Pinpoint the cell where the given text exists, returning its [x, y] midpoint coordinate. 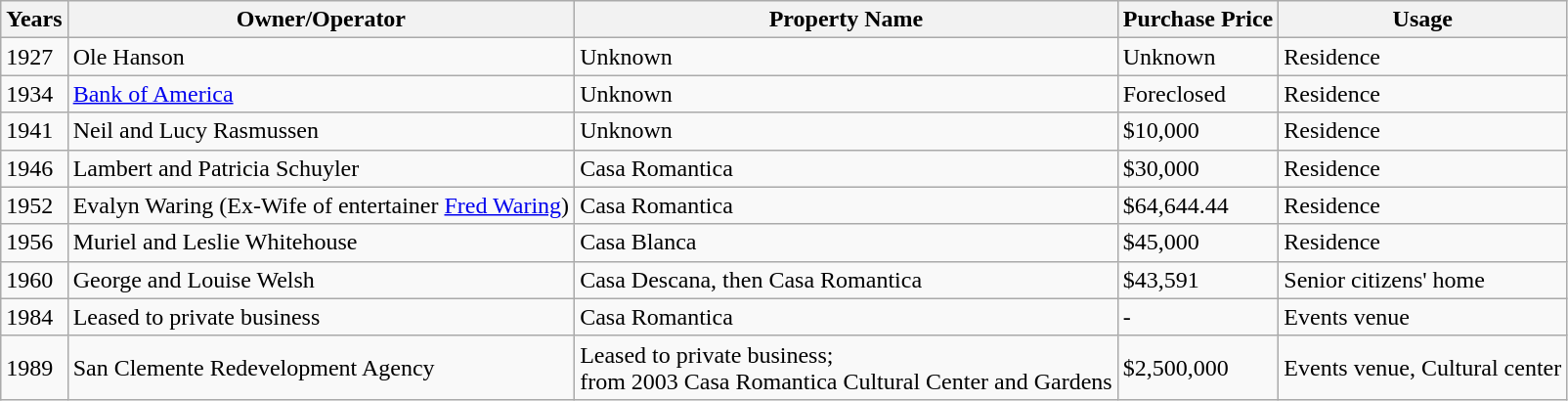
1984 [34, 317]
$10,000 [1198, 131]
San Clemente Redevelopment Agency [321, 368]
$43,591 [1198, 280]
$64,644.44 [1198, 205]
Purchase Price [1198, 20]
1952 [34, 205]
Owner/Operator [321, 20]
Casa Descana, then Casa Romantica [847, 280]
Ole Hanson [321, 57]
Casa Blanca [847, 243]
$45,000 [1198, 243]
1927 [34, 57]
1934 [34, 94]
1960 [34, 280]
Usage [1423, 20]
Property Name [847, 20]
$2,500,000 [1198, 368]
Foreclosed [1198, 94]
1941 [34, 131]
Events venue, Cultural center [1423, 368]
1989 [34, 368]
Evalyn Waring (Ex-Wife of entertainer Fred Waring) [321, 205]
1956 [34, 243]
Muriel and Leslie Whitehouse [321, 243]
Lambert and Patricia Schuyler [321, 168]
George and Louise Welsh [321, 280]
Leased to private business [321, 317]
Events venue [1423, 317]
Leased to private business; from 2003 Casa Romantica Cultural Center and Gardens [847, 368]
$30,000 [1198, 168]
Senior citizens' home [1423, 280]
Bank of America [321, 94]
Years [34, 20]
- [1198, 317]
Neil and Lucy Rasmussen [321, 131]
1946 [34, 168]
